Scan for the cell matching the given text and deliver its [x, y] coordinate at center. 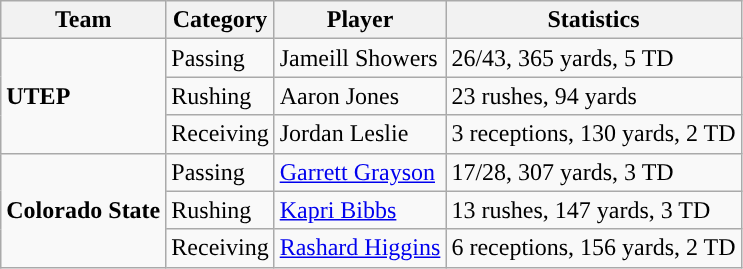
Jameill Showers [360, 58]
17/28, 307 yards, 3 TD [594, 172]
UTEP [84, 96]
Player [360, 20]
Kapri Bibbs [360, 210]
6 receptions, 156 yards, 2 TD [594, 248]
Colorado State [84, 210]
Statistics [594, 20]
Category [220, 20]
23 rushes, 94 yards [594, 96]
Team [84, 20]
26/43, 365 yards, 5 TD [594, 58]
3 receptions, 130 yards, 2 TD [594, 134]
Jordan Leslie [360, 134]
Aaron Jones [360, 96]
Garrett Grayson [360, 172]
13 rushes, 147 yards, 3 TD [594, 210]
Rashard Higgins [360, 248]
